Extract the (x, y) coordinate from the center of the cell holding the provided text.  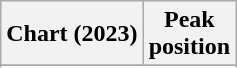
Peakposition (189, 34)
Chart (2023) (72, 34)
